Return the [X, Y] coordinate for the center point of the cell that contains the specified text.  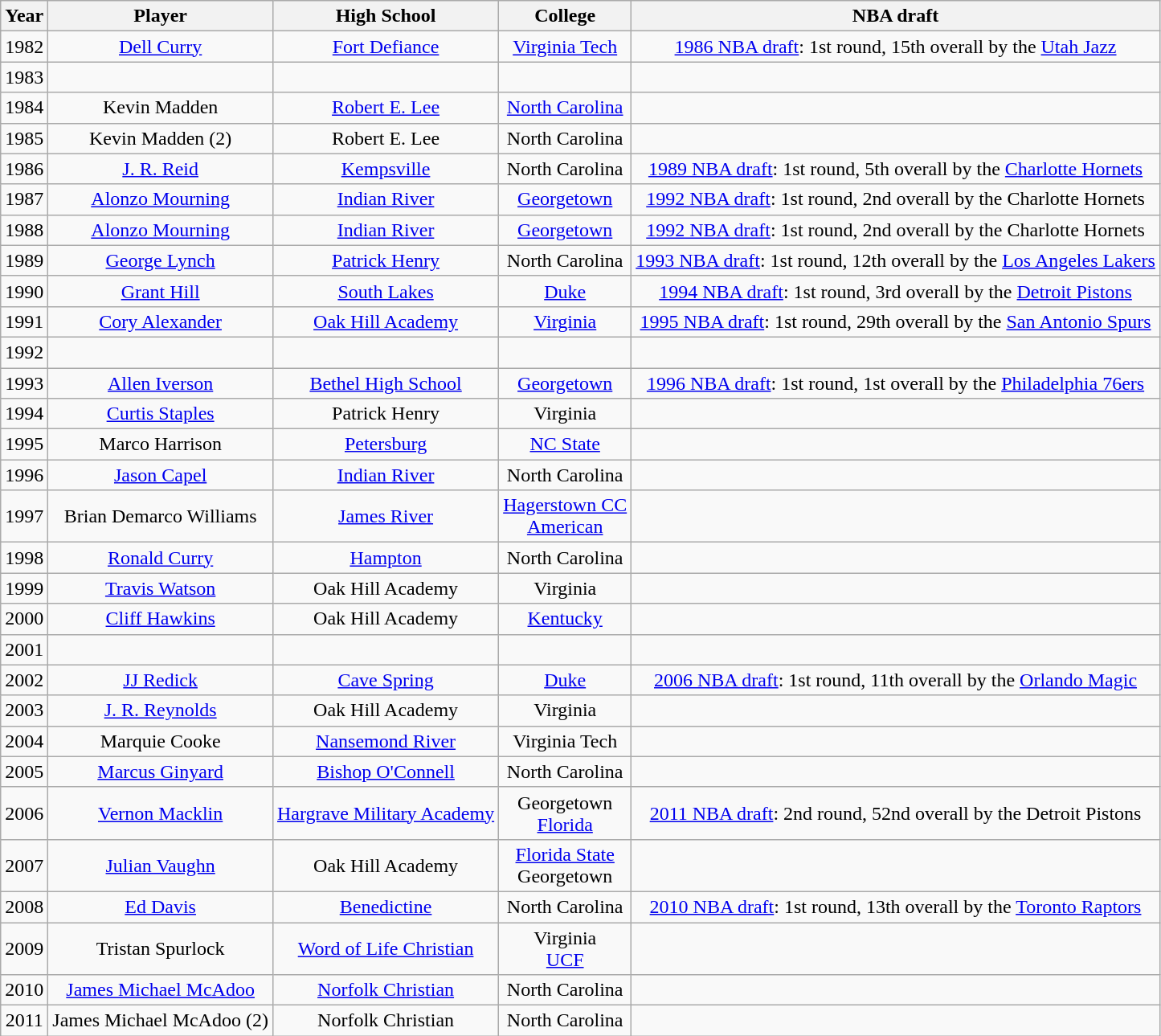
Ed Davis [161, 907]
1991 [24, 321]
Tristan Spurlock [161, 948]
2003 [24, 710]
1994 NBA draft: 1st round, 3rd overall by the Detroit Pistons [896, 291]
2002 [24, 680]
1994 [24, 414]
2008 [24, 907]
VirginiaUCF [566, 948]
James Michael McAdoo [161, 990]
Bishop O'Connell [386, 772]
James River [386, 516]
1982 [24, 47]
2001 [24, 649]
2005 [24, 772]
Kevin Madden [161, 108]
1997 [24, 516]
2010 [24, 990]
Florida StateGeorgetown [566, 865]
Kevin Madden (2) [161, 138]
GeorgetownFlorida [566, 813]
2011 [24, 1021]
Vernon Macklin [161, 813]
Benedictine [386, 907]
Cory Alexander [161, 321]
1996 NBA draft: 1st round, 1st overall by the Philadelphia 76ers [896, 383]
1988 [24, 230]
Curtis Staples [161, 414]
Jason Capel [161, 475]
2006 [24, 813]
Ronald Curry [161, 558]
NBA draft [896, 16]
Nansemond River [386, 741]
Kentucky [566, 619]
1986 [24, 169]
Marcus Ginyard [161, 772]
Hargrave Military Academy [386, 813]
1995 [24, 444]
1987 [24, 199]
1983 [24, 77]
James Michael McAdoo (2) [161, 1021]
1998 [24, 558]
Bethel High School [386, 383]
2006 NBA draft: 1st round, 11th overall by the Orlando Magic [896, 680]
1984 [24, 108]
Player [161, 16]
2009 [24, 948]
1989 NBA draft: 1st round, 5th overall by the Charlotte Hornets [896, 169]
2004 [24, 741]
1996 [24, 475]
2000 [24, 619]
Petersburg [386, 444]
J. R. Reynolds [161, 710]
Grant Hill [161, 291]
Hampton [386, 558]
Fort Defiance [386, 47]
Julian Vaughn [161, 865]
Cliff Hawkins [161, 619]
1993 NBA draft: 1st round, 12th overall by the Los Angeles Lakers [896, 260]
1993 [24, 383]
Brian Demarco Williams [161, 516]
High School [386, 16]
2007 [24, 865]
Allen Iverson [161, 383]
George Lynch [161, 260]
Dell Curry [161, 47]
1999 [24, 588]
South Lakes [386, 291]
JJ Redick [161, 680]
1986 NBA draft: 1st round, 15th overall by the Utah Jazz [896, 47]
1985 [24, 138]
1989 [24, 260]
1992 [24, 352]
College [566, 16]
1990 [24, 291]
Word of Life Christian [386, 948]
J. R. Reid [161, 169]
Year [24, 16]
Marquie Cooke [161, 741]
Kempsville [386, 169]
2010 NBA draft: 1st round, 13th overall by the Toronto Raptors [896, 907]
Marco Harrison [161, 444]
Hagerstown CCAmerican [566, 516]
1995 NBA draft: 1st round, 29th overall by the San Antonio Spurs [896, 321]
2011 NBA draft: 2nd round, 52nd overall by the Detroit Pistons [896, 813]
Travis Watson [161, 588]
Cave Spring [386, 680]
NC State [566, 444]
